Detect which cell encompasses the target text, then output its (X, Y) center coordinate. 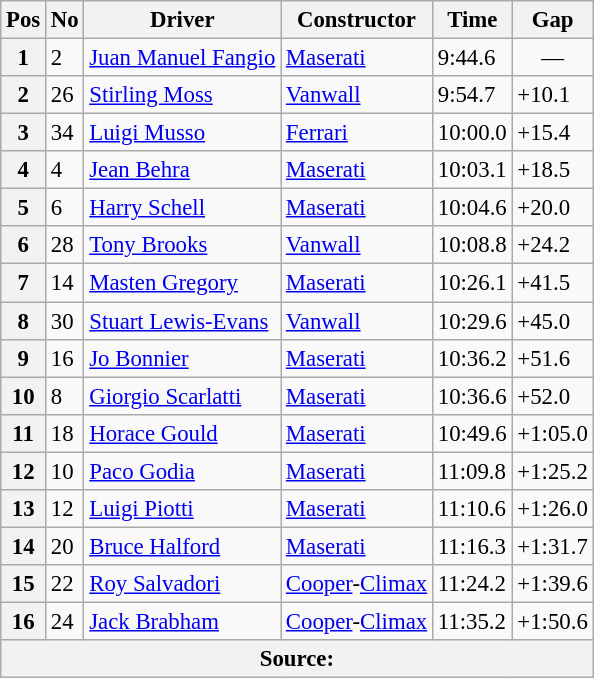
34 (65, 133)
+1:05.0 (552, 433)
Luigi Musso (182, 133)
11 (24, 433)
Time (472, 20)
Roy Salvadori (182, 584)
Source: (297, 659)
Giorgio Scarlatti (182, 396)
3 (24, 133)
24 (65, 621)
Jack Brabham (182, 621)
+1:26.0 (552, 509)
Pos (24, 20)
+52.0 (552, 396)
Stuart Lewis-Evans (182, 321)
11:24.2 (472, 584)
Masten Gregory (182, 283)
1 (24, 58)
10:26.1 (472, 283)
9:44.6 (472, 58)
+1:31.7 (552, 546)
+18.5 (552, 170)
Stirling Moss (182, 95)
11:16.3 (472, 546)
+20.0 (552, 208)
18 (65, 433)
Ferrari (357, 133)
— (552, 58)
7 (24, 283)
9:54.7 (472, 95)
20 (65, 546)
28 (65, 245)
No (65, 20)
5 (24, 208)
11:35.2 (472, 621)
Jo Bonnier (182, 358)
+1:50.6 (552, 621)
22 (65, 584)
10:08.8 (472, 245)
Tony Brooks (182, 245)
15 (24, 584)
10:00.0 (472, 133)
+45.0 (552, 321)
9 (24, 358)
+24.2 (552, 245)
+51.6 (552, 358)
Driver (182, 20)
10:29.6 (472, 321)
10:49.6 (472, 433)
13 (24, 509)
+15.4 (552, 133)
Gap (552, 20)
+41.5 (552, 283)
Paco Godia (182, 471)
10:04.6 (472, 208)
26 (65, 95)
Horace Gould (182, 433)
Bruce Halford (182, 546)
10:03.1 (472, 170)
10:36.2 (472, 358)
Luigi Piotti (182, 509)
Harry Schell (182, 208)
11:09.8 (472, 471)
Constructor (357, 20)
+1:25.2 (552, 471)
10:36.6 (472, 396)
+1:39.6 (552, 584)
Juan Manuel Fangio (182, 58)
Jean Behra (182, 170)
+10.1 (552, 95)
30 (65, 321)
11:10.6 (472, 509)
